Pinpoint the cell where the given text exists, returning its (X, Y) midpoint coordinate. 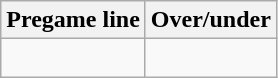
Pregame line (74, 20)
Over/under (210, 20)
